Output the (x, y) coordinate of the center of the cell containing the given text.  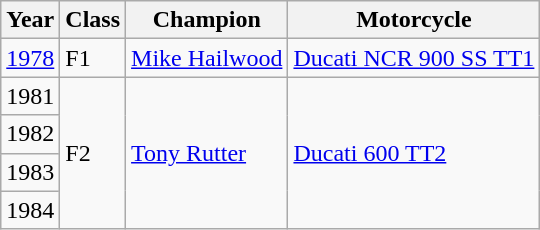
Year (30, 20)
1984 (30, 210)
1982 (30, 134)
Class (93, 20)
1978 (30, 58)
Tony Rutter (207, 153)
Mike Hailwood (207, 58)
1981 (30, 96)
Ducati 600 TT2 (414, 153)
Ducati NCR 900 SS TT1 (414, 58)
1983 (30, 172)
Motorcycle (414, 20)
F1 (93, 58)
F2 (93, 153)
Champion (207, 20)
